For the text-containing cell, return its midpoint in (X, Y) coordinate format. 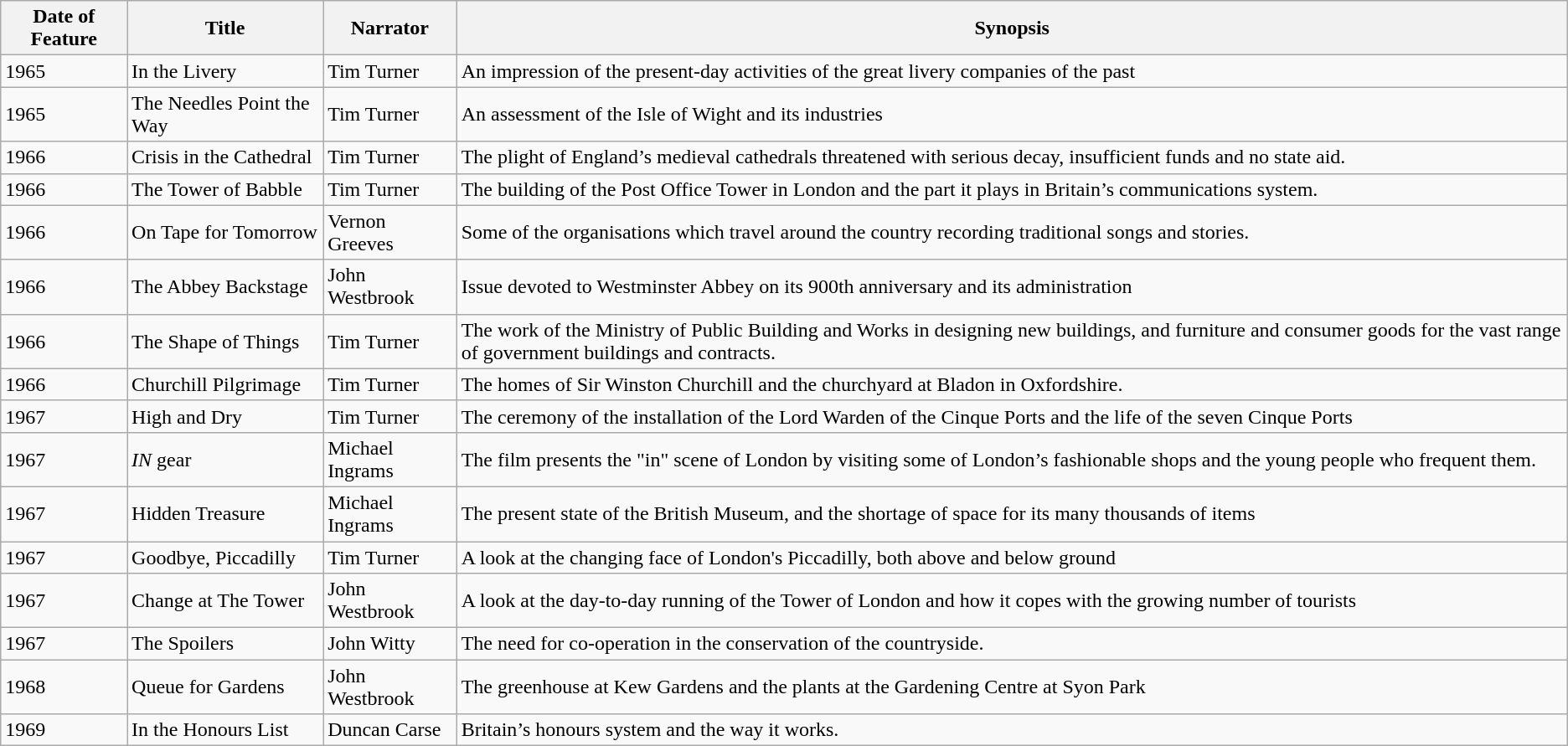
IN gear (225, 459)
Queue for Gardens (225, 687)
Change at The Tower (225, 601)
Synopsis (1012, 28)
The Shape of Things (225, 342)
Vernon Greeves (390, 233)
1968 (64, 687)
Goodbye, Piccadilly (225, 557)
High and Dry (225, 416)
The need for co-operation in the conservation of the countryside. (1012, 644)
The Abbey Backstage (225, 286)
The present state of the British Museum, and the shortage of space for its many thousands of items (1012, 514)
An assessment of the Isle of Wight and its industries (1012, 114)
Churchill Pilgrimage (225, 384)
Issue devoted to Westminster Abbey on its 900th anniversary and its administration (1012, 286)
The homes of Sir Winston Churchill and the churchyard at Bladon in Oxfordshire. (1012, 384)
In the Honours List (225, 730)
The film presents the "in" scene of London by visiting some of London’s fashionable shops and the young people who frequent them. (1012, 459)
The Spoilers (225, 644)
Hidden Treasure (225, 514)
A look at the changing face of London's Piccadilly, both above and below ground (1012, 557)
Britain’s honours system and the way it works. (1012, 730)
A look at the day-to-day running of the Tower of London and how it copes with the growing number of tourists (1012, 601)
John Witty (390, 644)
1969 (64, 730)
Some of the organisations which travel around the country recording traditional songs and stories. (1012, 233)
Date of Feature (64, 28)
Duncan Carse (390, 730)
The plight of England’s medieval cathedrals threatened with serious decay, insufficient funds and no state aid. (1012, 157)
Title (225, 28)
On Tape for Tomorrow (225, 233)
The Needles Point the Way (225, 114)
The ceremony of the installation of the Lord Warden of the Cinque Ports and the life of the seven Cinque Ports (1012, 416)
Narrator (390, 28)
In the Livery (225, 71)
An impression of the present-day activities of the great livery companies of the past (1012, 71)
The greenhouse at Kew Gardens and the plants at the Gardening Centre at Syon Park (1012, 687)
The building of the Post Office Tower in London and the part it plays in Britain’s communications system. (1012, 189)
The Tower of Babble (225, 189)
Crisis in the Cathedral (225, 157)
